Detect which cell encompasses the target text, then output its [X, Y] center coordinate. 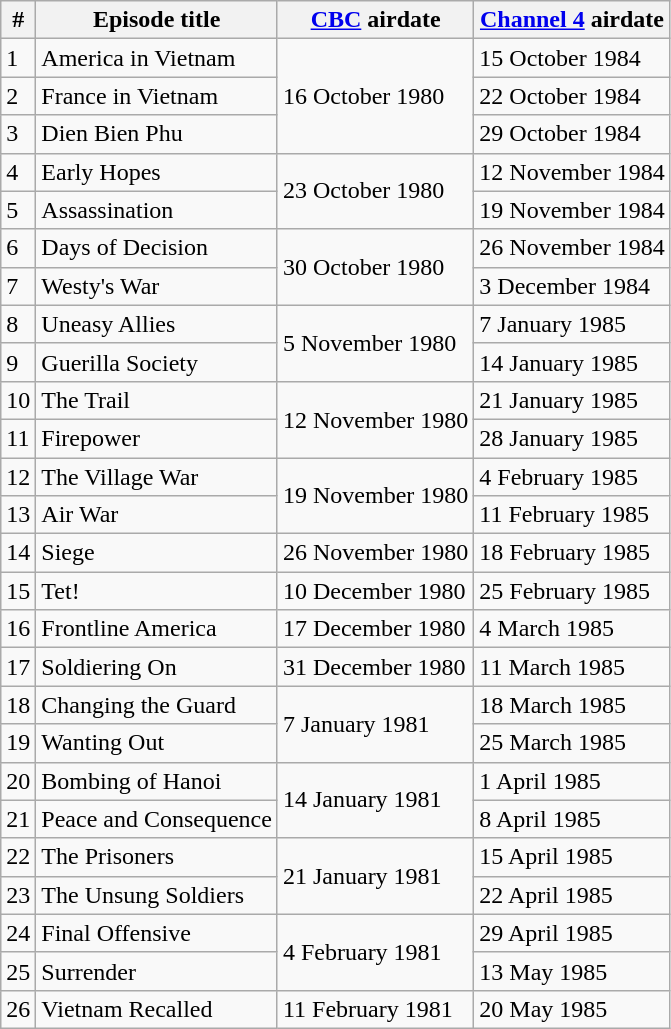
18 [18, 705]
20 [18, 781]
4 February 1981 [375, 952]
3 December 1984 [572, 286]
12 [18, 477]
Surrender [157, 971]
17 [18, 667]
11 February 1985 [572, 515]
8 April 1985 [572, 819]
25 March 1985 [572, 743]
19 November 1980 [375, 496]
The Prisoners [157, 857]
5 [18, 210]
Guerilla Society [157, 362]
Frontline America [157, 629]
24 [18, 933]
15 April 1985 [572, 857]
The Village War [157, 477]
16 October 1980 [375, 96]
26 November 1984 [572, 248]
31 December 1980 [375, 667]
6 [18, 248]
14 January 1985 [572, 362]
Episode title [157, 20]
Bombing of Hanoi [157, 781]
The Unsung Soldiers [157, 895]
21 [18, 819]
17 December 1980 [375, 629]
8 [18, 324]
10 December 1980 [375, 591]
25 [18, 971]
Channel 4 airdate [572, 20]
4 [18, 172]
12 November 1984 [572, 172]
11 [18, 438]
4 March 1985 [572, 629]
23 [18, 895]
Early Hopes [157, 172]
Tet! [157, 591]
Assassination [157, 210]
30 October 1980 [375, 267]
2 [18, 96]
26 [18, 1009]
11 March 1985 [572, 667]
15 October 1984 [572, 58]
21 January 1985 [572, 400]
Peace and Consequence [157, 819]
22 October 1984 [572, 96]
Siege [157, 553]
25 February 1985 [572, 591]
11 February 1981 [375, 1009]
4 February 1985 [572, 477]
Wanting Out [157, 743]
Dien Bien Phu [157, 134]
29 October 1984 [572, 134]
19 [18, 743]
1 April 1985 [572, 781]
10 [18, 400]
Final Offensive [157, 933]
CBC airdate [375, 20]
7 January 1981 [375, 724]
Air War [157, 515]
# [18, 20]
Westy's War [157, 286]
22 April 1985 [572, 895]
5 November 1980 [375, 343]
9 [18, 362]
America in Vietnam [157, 58]
16 [18, 629]
Changing the Guard [157, 705]
France in Vietnam [157, 96]
Uneasy Allies [157, 324]
7 January 1985 [572, 324]
13 [18, 515]
23 October 1980 [375, 191]
18 March 1985 [572, 705]
28 January 1985 [572, 438]
19 November 1984 [572, 210]
1 [18, 58]
20 May 1985 [572, 1009]
14 January 1981 [375, 800]
18 February 1985 [572, 553]
Firepower [157, 438]
26 November 1980 [375, 553]
14 [18, 553]
21 January 1981 [375, 876]
13 May 1985 [572, 971]
15 [18, 591]
12 November 1980 [375, 419]
22 [18, 857]
Days of Decision [157, 248]
The Trail [157, 400]
Soldiering On [157, 667]
29 April 1985 [572, 933]
Vietnam Recalled [157, 1009]
3 [18, 134]
7 [18, 286]
